Output the [x, y] coordinate of the center of the cell containing the given text.  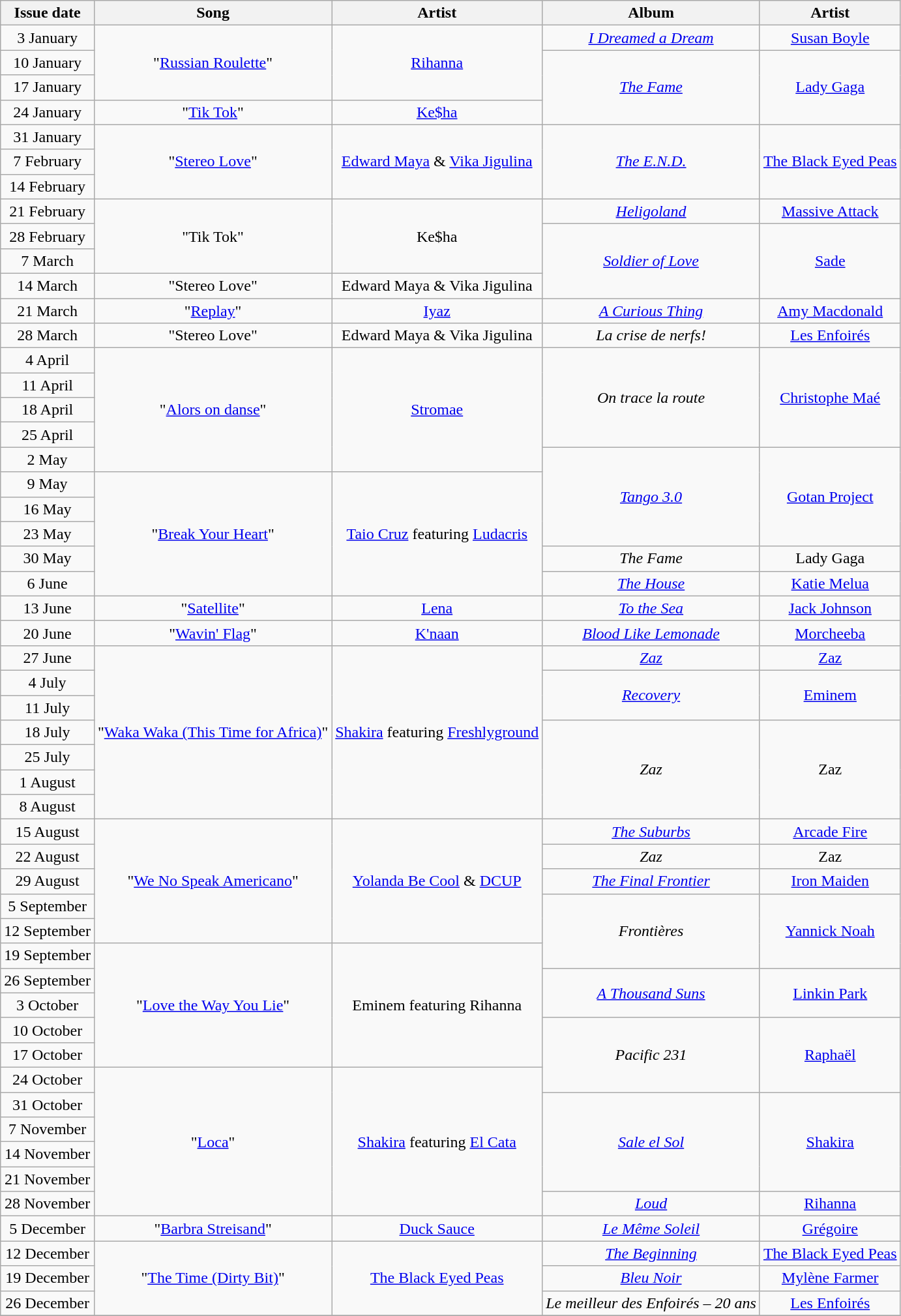
The E.N.D. [651, 162]
Grégoire [830, 1229]
Shakira [830, 1142]
Amy Macdonald [830, 311]
17 October [48, 1055]
A Curious Thing [651, 311]
21 November [48, 1179]
Frontières [651, 931]
Lena [437, 608]
"Alors on danse" [213, 410]
Loud [651, 1204]
12 September [48, 931]
10 October [48, 1030]
28 February [48, 236]
Arcade Fire [830, 832]
"Love the Way You Lie" [213, 1005]
Le meilleur des Enfoirés – 20 ans [651, 1303]
5 September [48, 906]
Shakira featuring Freshlyground [437, 732]
15 August [48, 832]
2 May [48, 460]
11 July [48, 707]
Soldier of Love [651, 261]
3 October [48, 1005]
25 July [48, 757]
1 August [48, 782]
Tango 3.0 [651, 497]
24 January [48, 112]
On trace la route [651, 398]
Morcheeba [830, 633]
"Russian Roulette" [213, 63]
Taio Cruz featuring Ludacris [437, 534]
21 March [48, 311]
Mylène Farmer [830, 1278]
23 May [48, 534]
The Suburbs [651, 832]
7 February [48, 162]
Yannick Noah [830, 931]
7 March [48, 261]
12 December [48, 1253]
Iron Maiden [830, 881]
Pacific 231 [651, 1055]
"Satellite" [213, 608]
11 April [48, 385]
6 June [48, 583]
Album [651, 13]
Duck Sauce [437, 1229]
9 May [48, 484]
7 November [48, 1130]
25 April [48, 435]
21 February [48, 211]
5 December [48, 1229]
I Dreamed a Dream [651, 38]
13 June [48, 608]
20 June [48, 633]
Shakira featuring El Cata [437, 1141]
18 July [48, 733]
"Wavin' Flag" [213, 633]
8 August [48, 807]
Recovery [651, 695]
16 May [48, 509]
A Thousand Suns [651, 993]
Linkin Park [830, 993]
"The Time (Dirty Bit)" [213, 1278]
Song [213, 13]
La crise de nerfs! [651, 336]
"Loca" [213, 1141]
Christophe Maé [830, 398]
Sale el Sol [651, 1142]
4 July [48, 682]
17 January [48, 87]
Katie Melua [830, 583]
14 March [48, 285]
28 March [48, 336]
Bleu Noir [651, 1278]
Jack Johnson [830, 608]
Eminem featuring Rihanna [437, 1005]
Gotan Project [830, 497]
"Break Your Heart" [213, 534]
14 February [48, 186]
"Waka Waka (This Time for Africa)" [213, 732]
31 January [48, 137]
The Beginning [651, 1253]
Massive Attack [830, 211]
27 June [48, 658]
26 September [48, 980]
26 December [48, 1303]
28 November [48, 1204]
19 September [48, 956]
3 January [48, 38]
The Final Frontier [651, 881]
22 August [48, 856]
Susan Boyle [830, 38]
Issue date [48, 13]
4 April [48, 360]
19 December [48, 1278]
Le Même Soleil [651, 1229]
K'naan [437, 633]
Blood Like Lemonade [651, 633]
Yolanda Be Cool & DCUP [437, 881]
"Barbra Streisand" [213, 1229]
Heligoland [651, 211]
Raphaël [830, 1055]
"We No Speak Americano" [213, 881]
Stromae [437, 410]
29 August [48, 881]
24 October [48, 1079]
Sade [830, 261]
30 May [48, 559]
"Replay" [213, 311]
31 October [48, 1105]
The House [651, 583]
10 January [48, 63]
14 November [48, 1154]
To the Sea [651, 608]
Iyaz [437, 311]
Eminem [830, 695]
18 April [48, 410]
